Output the (X, Y) coordinate of the center of the cell containing the given text.  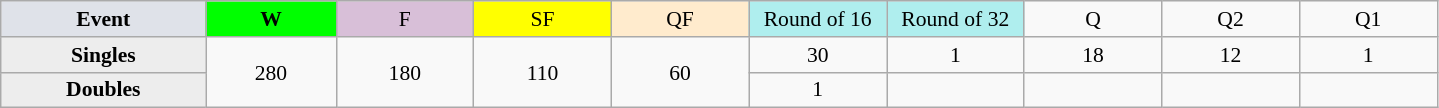
180 (405, 72)
Event (104, 19)
F (405, 19)
QF (680, 19)
Round of 16 (818, 19)
60 (680, 72)
30 (818, 55)
110 (543, 72)
Doubles (104, 90)
Q1 (1368, 19)
SF (543, 19)
18 (1093, 55)
Singles (104, 55)
Q2 (1231, 19)
W (271, 19)
12 (1231, 55)
Round of 32 (955, 19)
280 (271, 72)
Q (1093, 19)
